Return [x, y] of the center of cell containing provided text 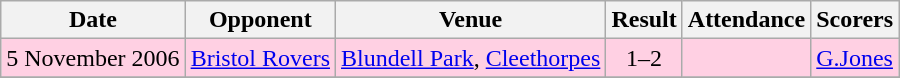
Scorers [855, 20]
1–2 [644, 58]
Blundell Park, Cleethorpes [471, 58]
Opponent [260, 20]
Venue [471, 20]
5 November 2006 [93, 58]
Date [93, 20]
G.Jones [855, 58]
Bristol Rovers [260, 58]
Result [644, 20]
Attendance [746, 20]
